Provide the (x, y) coordinate of the cell's center where the given text is located.  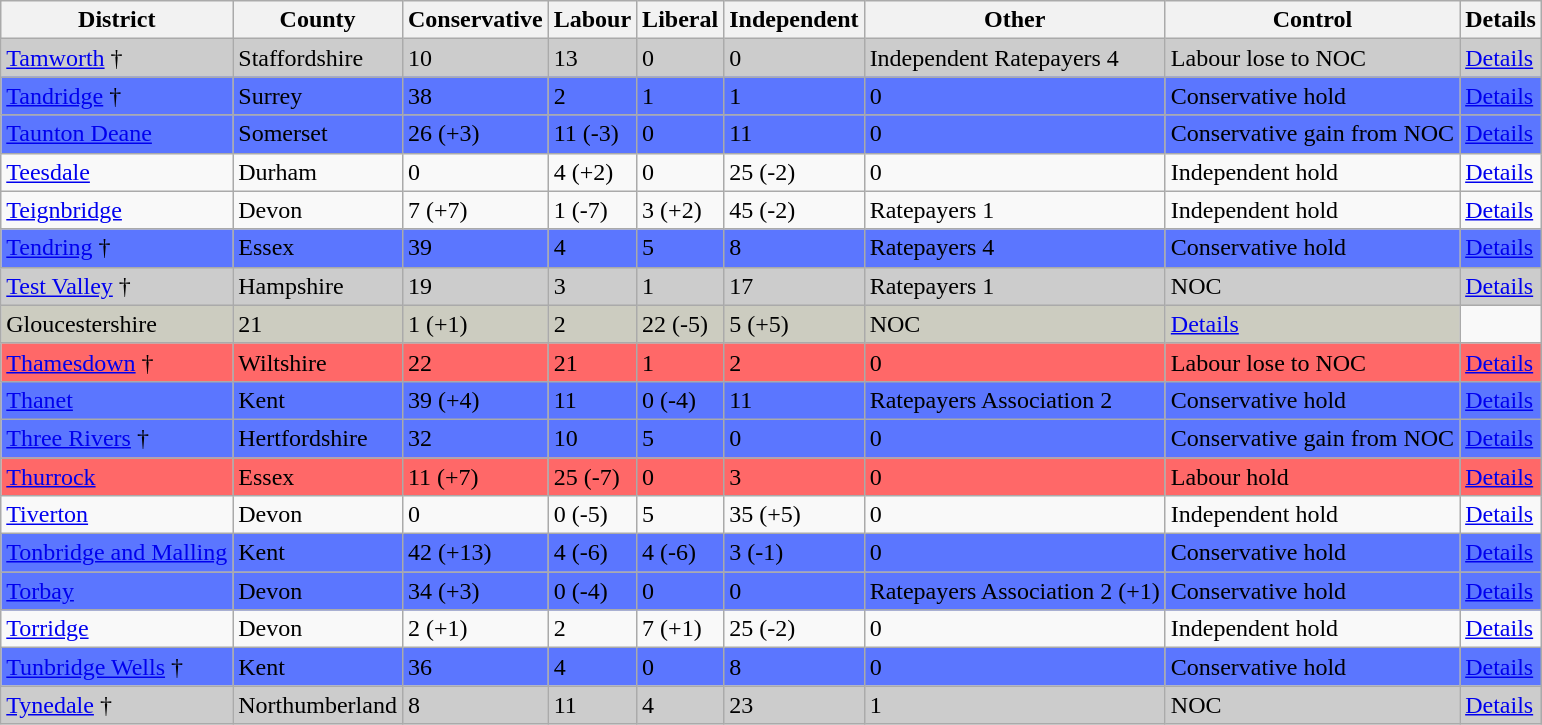
Hampshire (318, 286)
Staffordshire (318, 58)
4 (+2) (592, 172)
Tendring † (117, 248)
Conservative (475, 20)
Tandridge † (117, 96)
Wiltshire (318, 362)
25 (-7) (592, 477)
39 (+4) (475, 400)
3 (-1) (794, 553)
19 (475, 286)
Northumberland (318, 705)
26 (+3) (475, 134)
Tonbridge and Malling (117, 553)
Labour (592, 20)
7 (+1) (680, 629)
Ratepayers Association 2 (1014, 400)
Thurrock (117, 477)
36 (475, 667)
45 (-2) (794, 210)
5 (+5) (794, 324)
Tynedale † (117, 705)
13 (592, 58)
22 (475, 362)
Other (1014, 20)
2 (+1) (475, 629)
7 (+7) (475, 210)
Tiverton (117, 515)
Hertfordshire (318, 438)
District (117, 20)
0 (-5) (592, 515)
3 (+2) (680, 210)
Ratepayers 4 (1014, 248)
23 (794, 705)
Tunbridge Wells † (117, 667)
Teignbridge (117, 210)
Teesdale (117, 172)
Somerset (318, 134)
Tamworth † (117, 58)
35 (+5) (794, 515)
Durham (318, 172)
Thamesdown † (117, 362)
County (318, 20)
Test Valley † (117, 286)
Torridge (117, 629)
11 (-3) (592, 134)
Taunton Deane (117, 134)
Thanet (117, 400)
Three Rivers † (117, 438)
42 (+13) (475, 553)
1 (-7) (592, 210)
22 (-5) (680, 324)
Control (1312, 20)
11 (+7) (475, 477)
Surrey (318, 96)
Liberal (680, 20)
32 (475, 438)
39 (475, 248)
38 (475, 96)
Labour hold (1312, 477)
Independent (794, 20)
Gloucestershire (117, 324)
34 (+3) (475, 591)
Independent Ratepayers 4 (1014, 58)
1 (+1) (475, 324)
Ratepayers Association 2 (+1) (1014, 591)
Torbay (117, 591)
17 (794, 286)
